Search for the cell housing the specified text and yield its [x, y] center coordinate. 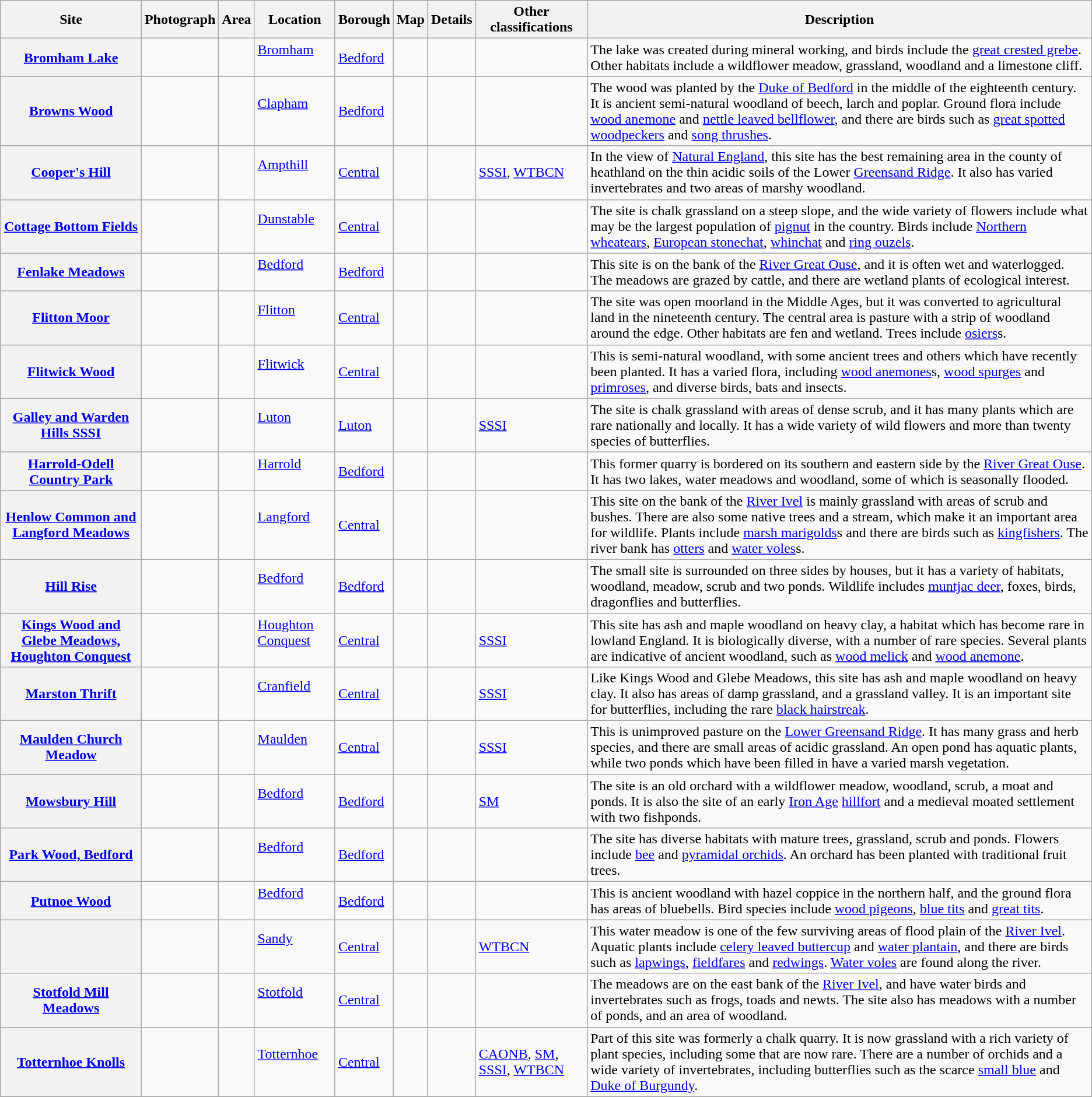
Harrold-Odell Country Park [71, 471]
Totternhoe [295, 1061]
Map [411, 20]
Site [71, 20]
Mowsbury Hill [71, 801]
Ampthill [295, 173]
Bromham Lake [71, 57]
Dunstable [295, 226]
Stotfold Mill Meadows [71, 1000]
Location [295, 20]
Photograph [180, 20]
Maulden [295, 748]
Flitton [295, 318]
Maulden Church Meadow [71, 748]
Area [237, 20]
Browns Wood [71, 111]
Harrold [295, 471]
WTBCN [531, 947]
Galley and Warden Hills SSSI [71, 425]
Park Wood, Bedford [71, 855]
Clapham [295, 111]
Houghton Conquest [295, 640]
Details [452, 20]
Putnoe Wood [71, 900]
Totternhoe Knolls [71, 1061]
Description [840, 20]
Flitwick Wood [71, 371]
Henlow Common and Langford Meadows [71, 525]
Marston Thrift [71, 694]
Flitwick [295, 371]
Langford [295, 525]
Other classifications [531, 20]
Stotfold [295, 1000]
Borough [364, 20]
Cottage Bottom Fields [71, 226]
Bromham [295, 57]
Cranfield [295, 694]
Flitton Moor [71, 318]
Cooper's Hill [71, 173]
SSSI, WTBCN [531, 173]
Fenlake Meadows [71, 272]
Hill Rise [71, 586]
CAONB, SM, SSSI, WTBCN [531, 1061]
Kings Wood and Glebe Meadows, Houghton Conquest [71, 640]
Sandy [295, 947]
SM [531, 801]
